Find where the given text appears and provide that cell's center as [X, Y] coordinate. 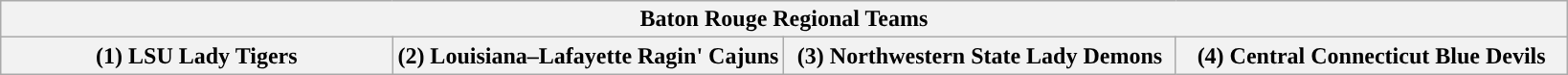
Baton Rouge Regional Teams [784, 19]
(3) Northwestern State Lady Demons [980, 56]
(2) Louisiana–Lafayette Ragin' Cajuns [588, 56]
(1) LSU Lady Tigers [197, 56]
(4) Central Connecticut Blue Devils [1371, 56]
